Return the (x, y) coordinate for the center point of the cell that contains the specified text.  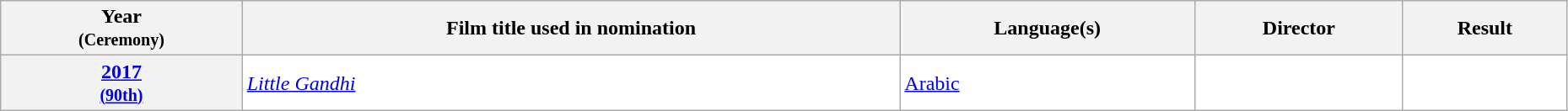
Film title used in nomination (571, 29)
Arabic (1048, 82)
Director (1299, 29)
Result (1484, 29)
2017(90th) (121, 82)
Year(Ceremony) (121, 29)
Language(s) (1048, 29)
Little Gandhi (571, 82)
